Capture the cell that displays the provided text and extract its (x, y) central coordinate. 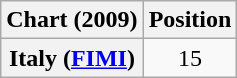
Italy (FIMI) (72, 58)
Chart (2009) (72, 20)
15 (190, 58)
Position (190, 20)
